Extract the [x, y] coordinate from the center of the cell holding the provided text.  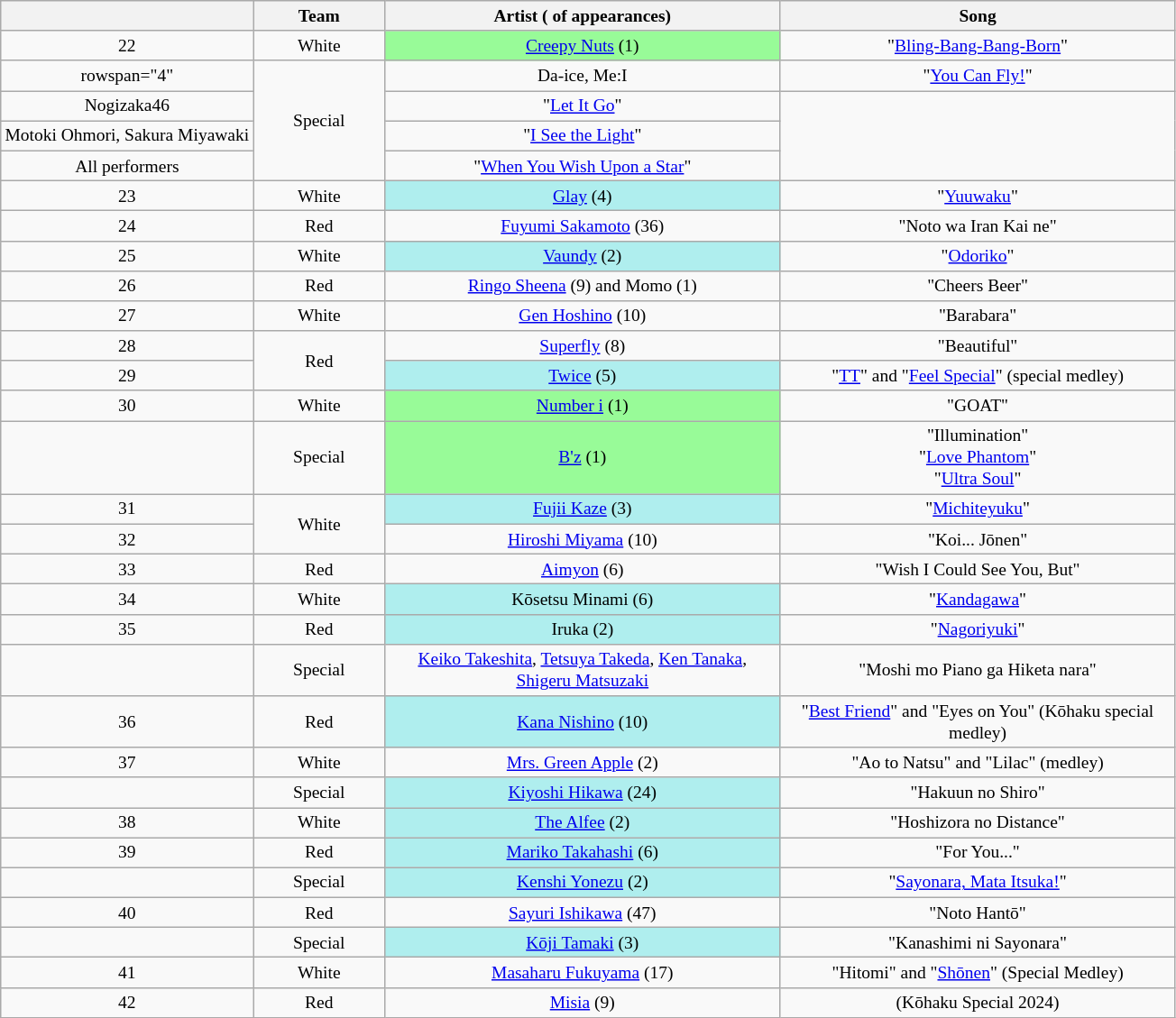
Kōsetsu Minami (6) [583, 599]
28 [127, 346]
"Kanashimi ni Sayonara" [978, 943]
Superfly (8) [583, 346]
"Wish I Could See You, But" [978, 570]
"Bling-Bang-Bang-Born" [978, 45]
29 [127, 375]
"Nagoriyuki" [978, 629]
35 [127, 629]
23 [127, 195]
Mariko Takahashi (6) [583, 853]
"Sayonara, Mata Itsuka!" [978, 882]
30 [127, 406]
rowspan="4" [127, 76]
Hiroshi Miyama (10) [583, 539]
"Let It Go" [583, 106]
36 [127, 721]
"When You Wish Upon a Star" [583, 166]
34 [127, 599]
Artist ( of appearances) [583, 16]
Mrs. Green Apple (2) [583, 763]
"Hoshizora no Distance" [978, 822]
Number i (1) [583, 406]
Motoki Ohmori, Sakura Miyawaki [127, 135]
25 [127, 256]
39 [127, 853]
"Best Friend" and "Eyes on You" (Kōhaku special medley) [978, 721]
B'z (1) [583, 458]
Kiyoshi Hikawa (24) [583, 792]
"Barabara" [978, 316]
Fuyumi Sakamoto (36) [583, 225]
Vaundy (2) [583, 256]
"Ao to Natsu" and "Lilac" (medley) [978, 763]
"Yuuwaku" [978, 195]
42 [127, 1003]
"Hakuun no Shiro" [978, 792]
33 [127, 570]
"I See the Light" [583, 135]
26 [127, 285]
37 [127, 763]
Twice (5) [583, 375]
Da-ice, Me:I [583, 76]
"Kandagawa" [978, 599]
Song [978, 16]
Team [319, 16]
"Illumination""Love Phantom""Ultra Soul" [978, 458]
"Hitomi" and "Shōnen" (Special Medley) [978, 972]
"For You..." [978, 853]
40 [127, 913]
Iruka (2) [583, 629]
31 [127, 509]
"Cheers Beer" [978, 285]
"GOAT" [978, 406]
Ringo Sheena (9) and Momo (1) [583, 285]
"Odoriko" [978, 256]
"TT" and "Feel Special" (special medley) [978, 375]
Keiko Takeshita, Tetsuya Takeda, Ken Tanaka, Shigeru Matsuzaki [583, 669]
Glay (4) [583, 195]
Kōji Tamaki (3) [583, 943]
Fujii Kaze (3) [583, 509]
Aimyon (6) [583, 570]
Masaharu Fukuyama (17) [583, 972]
24 [127, 225]
"Noto wa Iran Kai ne" [978, 225]
38 [127, 822]
Sayuri Ishikawa (47) [583, 913]
The Alfee (2) [583, 822]
Gen Hoshino (10) [583, 316]
Kana Nishino (10) [583, 721]
"You Can Fly!" [978, 76]
(Kōhaku Special 2024) [978, 1003]
27 [127, 316]
"Koi... Jōnen" [978, 539]
"Michiteyuku" [978, 509]
All performers [127, 166]
22 [127, 45]
41 [127, 972]
Misia (9) [583, 1003]
"Beautiful" [978, 346]
Kenshi Yonezu (2) [583, 882]
"Noto Hantō" [978, 913]
32 [127, 539]
"Moshi mo Piano ga Hiketa nara" [978, 669]
Creepy Nuts (1) [583, 45]
Nogizaka46 [127, 106]
